Extract the [x, y] coordinate from the center of the cell holding the provided text.  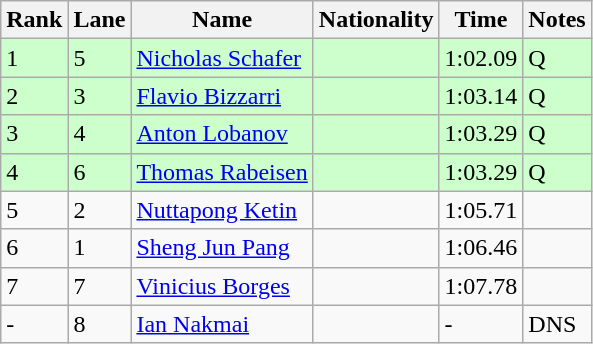
1:07.78 [481, 286]
Lane [100, 20]
DNS [557, 324]
Sheng Jun Pang [222, 248]
Rank [34, 20]
Time [481, 20]
Thomas Rabeisen [222, 172]
Vinicius Borges [222, 286]
Ian Nakmai [222, 324]
Flavio Bizzarri [222, 96]
Anton Lobanov [222, 134]
Nicholas Schafer [222, 58]
8 [100, 324]
Notes [557, 20]
Nationality [376, 20]
1:06.46 [481, 248]
1:02.09 [481, 58]
Name [222, 20]
1:03.14 [481, 96]
1:05.71 [481, 210]
Nuttapong Ketin [222, 210]
